Return the (X, Y) coordinate for the center point of the cell that contains the specified text.  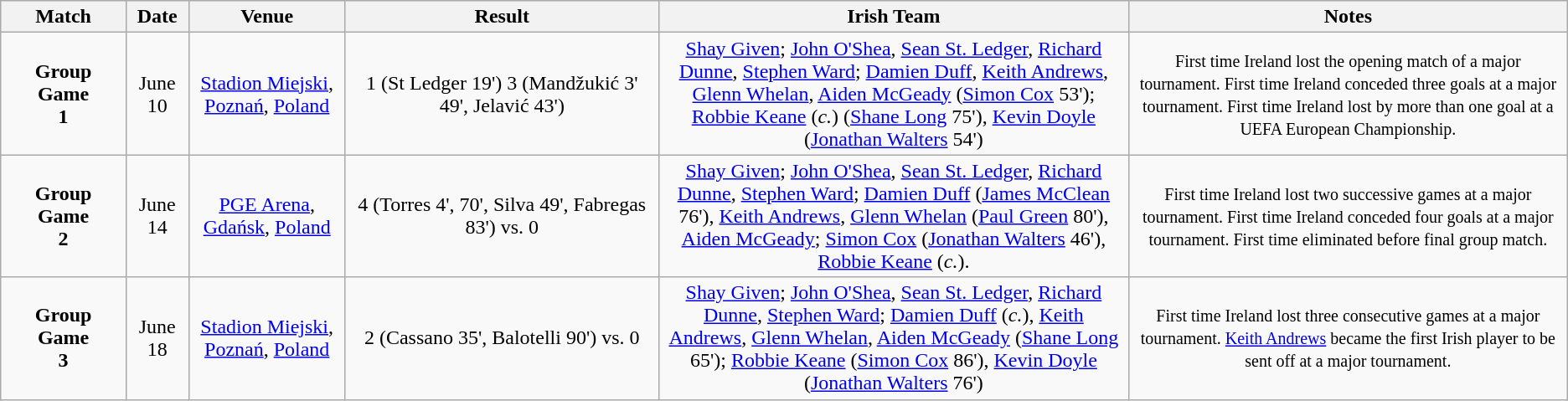
Result (502, 17)
June 10 (157, 94)
Group Game 3 (64, 338)
Group Game 2 (64, 216)
Match (64, 17)
1 (St Ledger 19') 3 (Mandžukić 3' 49', Jelavić 43') (502, 94)
Venue (266, 17)
PGE Arena,Gdańsk, Poland (266, 216)
June 14 (157, 216)
Irish Team (893, 17)
Date (157, 17)
Group Game 1 (64, 94)
Notes (1348, 17)
4 (Torres 4', 70', Silva 49', Fabregas 83') vs. 0 (502, 216)
2 (Cassano 35', Balotelli 90') vs. 0 (502, 338)
June 18 (157, 338)
